For the text-containing cell, return its midpoint in [x, y] coordinate format. 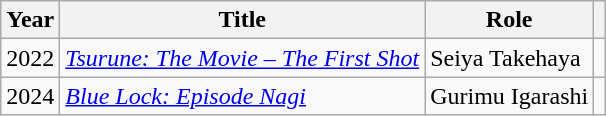
Gurimu Igarashi [510, 96]
2022 [30, 58]
Blue Lock: Episode Nagi [242, 96]
Title [242, 20]
Tsurune: The Movie – The First Shot [242, 58]
2024 [30, 96]
Role [510, 20]
Seiya Takehaya [510, 58]
Year [30, 20]
